Capture the cell that displays the provided text and extract its [X, Y] central coordinate. 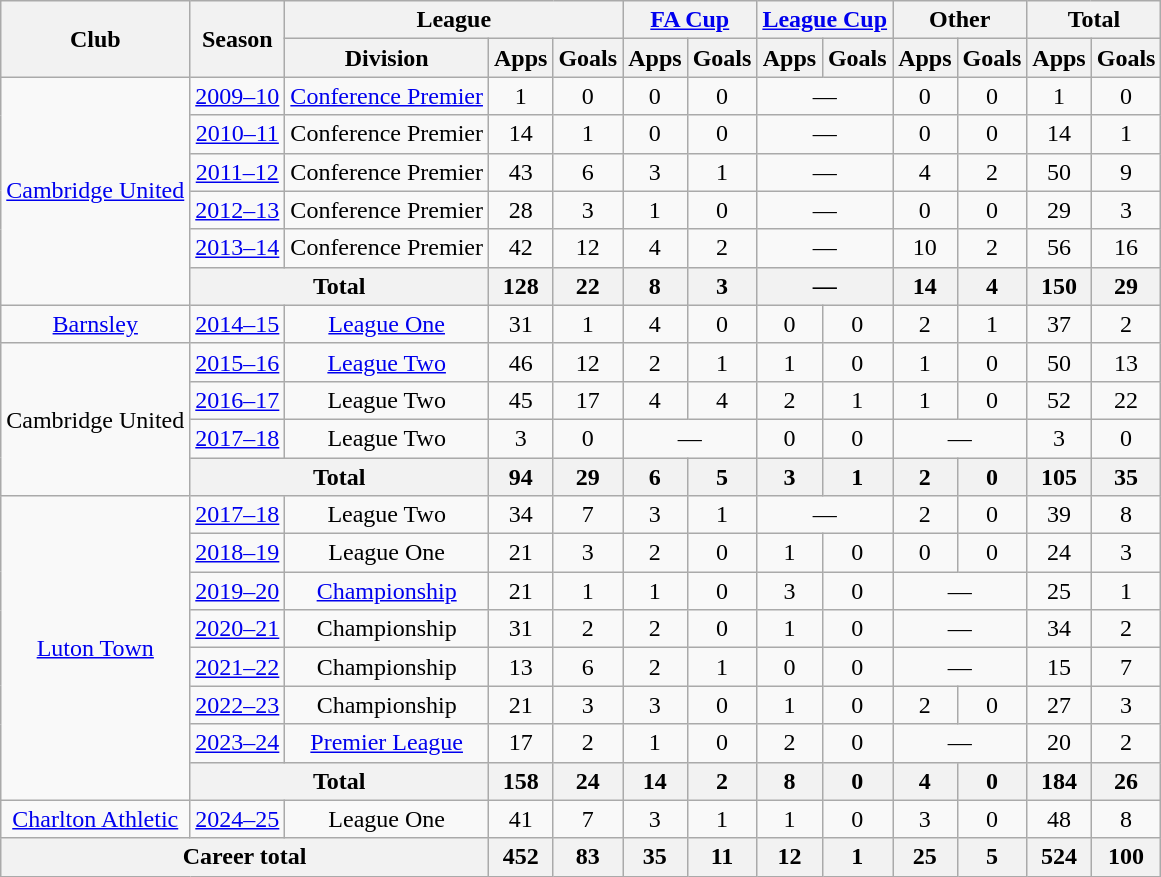
Luton Town [96, 648]
15 [1059, 667]
41 [520, 819]
43 [520, 172]
2011–12 [238, 172]
184 [1059, 781]
56 [1059, 248]
2024–25 [238, 819]
150 [1059, 286]
20 [1059, 743]
52 [1059, 400]
39 [1059, 515]
26 [1126, 781]
Charlton Athletic [96, 819]
46 [520, 362]
48 [1059, 819]
Season [238, 39]
2018–19 [238, 553]
10 [925, 248]
2014–15 [238, 324]
2009–10 [238, 96]
2019–20 [238, 591]
100 [1126, 857]
FA Cup [690, 20]
128 [520, 286]
83 [588, 857]
2020–21 [238, 629]
27 [1059, 705]
Premier League [387, 743]
Career total [245, 857]
9 [1126, 172]
452 [520, 857]
105 [1059, 477]
11 [722, 857]
Club [96, 39]
2010–11 [238, 134]
2023–24 [238, 743]
Division [387, 58]
League Cup [825, 20]
League [454, 20]
2021–22 [238, 667]
2016–17 [238, 400]
28 [520, 210]
Other [960, 20]
158 [520, 781]
2022–23 [238, 705]
45 [520, 400]
Barnsley [96, 324]
16 [1126, 248]
2015–16 [238, 362]
524 [1059, 857]
42 [520, 248]
94 [520, 477]
37 [1059, 324]
2012–13 [238, 210]
2013–14 [238, 248]
